Capture the cell that displays the provided text and extract its (x, y) central coordinate. 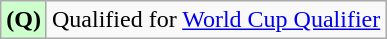
(Q) (24, 20)
Qualified for World Cup Qualifier (216, 20)
